Provide the (X, Y) coordinate of the cell's center where the given text is located.  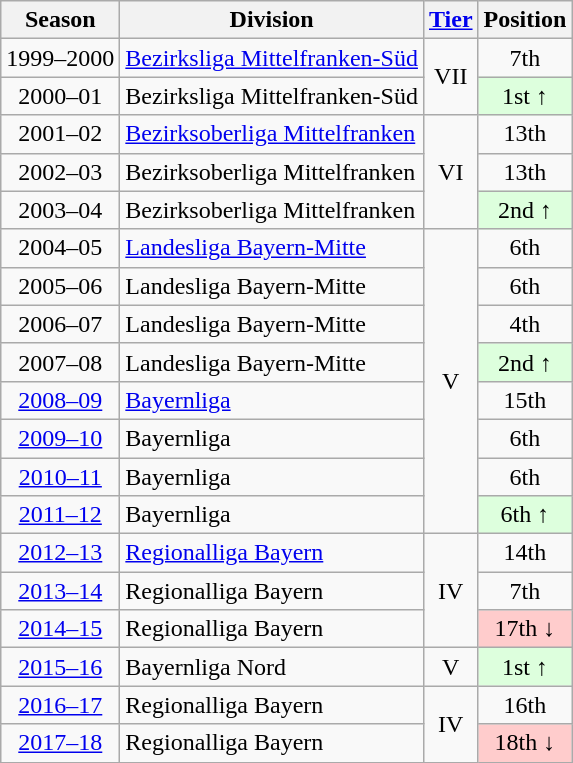
18th ↓ (525, 743)
14th (525, 553)
2007–08 (60, 362)
Division (272, 20)
4th (525, 324)
2001–02 (60, 134)
Season (60, 20)
2016–17 (60, 705)
2013–14 (60, 591)
2008–09 (60, 400)
Position (525, 20)
VI (450, 172)
2004–05 (60, 248)
15th (525, 400)
16th (525, 705)
6th ↑ (525, 515)
2009–10 (60, 438)
2017–18 (60, 743)
2011–12 (60, 515)
2014–15 (60, 629)
2002–03 (60, 172)
2003–04 (60, 210)
Bayernliga Nord (272, 667)
2012–13 (60, 553)
2015–16 (60, 667)
VII (450, 77)
2006–07 (60, 324)
2010–11 (60, 477)
17th ↓ (525, 629)
1999–2000 (60, 58)
2005–06 (60, 286)
2000–01 (60, 96)
Tier (450, 20)
